Extract the [X, Y] coordinate from the center of the cell holding the provided text.  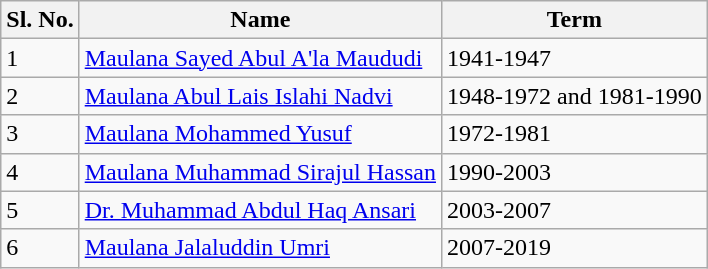
Maulana Jalaluddin Umri [260, 248]
1941-1947 [574, 58]
3 [40, 134]
5 [40, 210]
2 [40, 96]
Term [574, 20]
Name [260, 20]
Dr. Muhammad Abdul Haq Ansari [260, 210]
Maulana Sayed Abul A'la Maududi [260, 58]
Maulana Abul Lais Islahi Nadvi [260, 96]
Maulana Mohammed Yusuf [260, 134]
2003-2007 [574, 210]
1972-1981 [574, 134]
1948-1972 and 1981-1990 [574, 96]
1990-2003 [574, 172]
1 [40, 58]
4 [40, 172]
Maulana Muhammad Sirajul Hassan [260, 172]
2007-2019 [574, 248]
6 [40, 248]
Sl. No. [40, 20]
